Output the (x, y) coordinate of the center of the cell containing the given text.  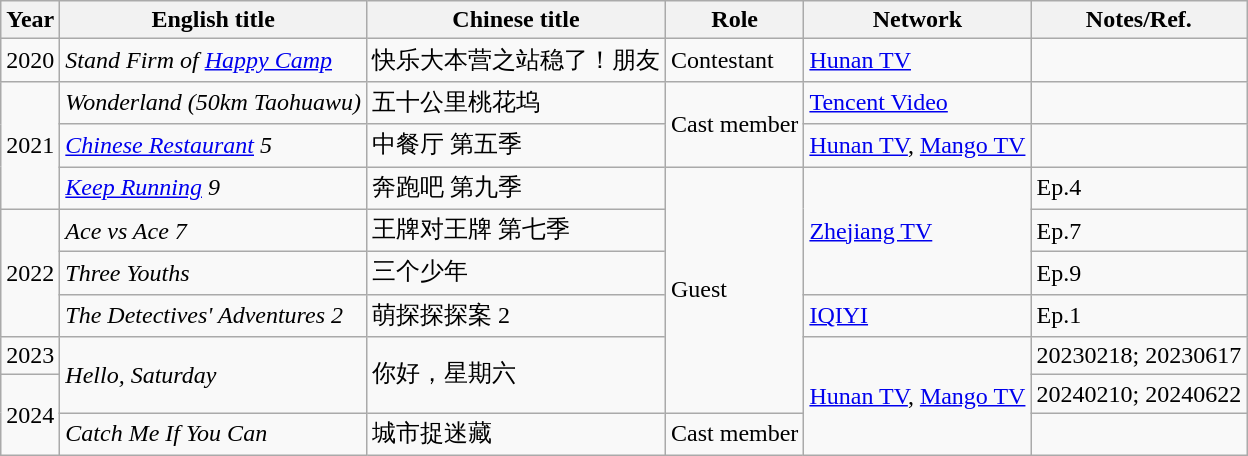
Hunan TV (918, 60)
Ep.1 (1139, 316)
Three Youths (214, 274)
奔跑吧 第九季 (516, 188)
Contestant (735, 60)
The Detectives' Adventures 2 (214, 316)
2021 (30, 145)
Ep.9 (1139, 274)
王牌对王牌 第七季 (516, 230)
Wonderland (50km Taohuawu) (214, 102)
20230218; 20230617 (1139, 356)
你好，星期六 (516, 375)
20240210; 20240622 (1139, 394)
五十公里桃花坞 (516, 102)
Hello, Saturday (214, 375)
Network (918, 20)
Chinese Restaurant 5 (214, 146)
Keep Running 9 (214, 188)
Stand Firm of Happy Camp (214, 60)
Role (735, 20)
Notes/Ref. (1139, 20)
2020 (30, 60)
Year (30, 20)
Ep.7 (1139, 230)
2023 (30, 356)
Catch Me If You Can (214, 434)
Ace vs Ace 7 (214, 230)
Tencent Video (918, 102)
中餐厅 第五季 (516, 146)
萌探探探案 2 (516, 316)
快乐大本营之站稳了！朋友 (516, 60)
Guest (735, 289)
English title (214, 20)
2024 (30, 416)
Chinese title (516, 20)
2022 (30, 273)
IQIYI (918, 316)
城市捉迷藏 (516, 434)
Zhejiang TV (918, 230)
三个少年 (516, 274)
Ep.4 (1139, 188)
